For the text-containing cell, return its midpoint in (x, y) coordinate format. 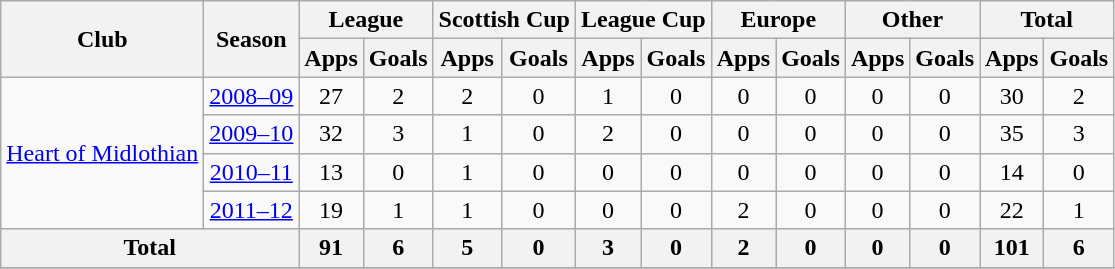
35 (1012, 134)
19 (331, 210)
2011–12 (252, 210)
14 (1012, 172)
Europe (778, 20)
101 (1012, 248)
32 (331, 134)
27 (331, 96)
League (366, 20)
2009–10 (252, 134)
91 (331, 248)
2008–09 (252, 96)
2010–11 (252, 172)
Season (252, 39)
22 (1012, 210)
13 (331, 172)
Other (912, 20)
Heart of Midlothian (102, 153)
Club (102, 39)
5 (467, 248)
League Cup (643, 20)
30 (1012, 96)
Scottish Cup (504, 20)
